Return the [X, Y] coordinate for the center point of the cell that contains the specified text.  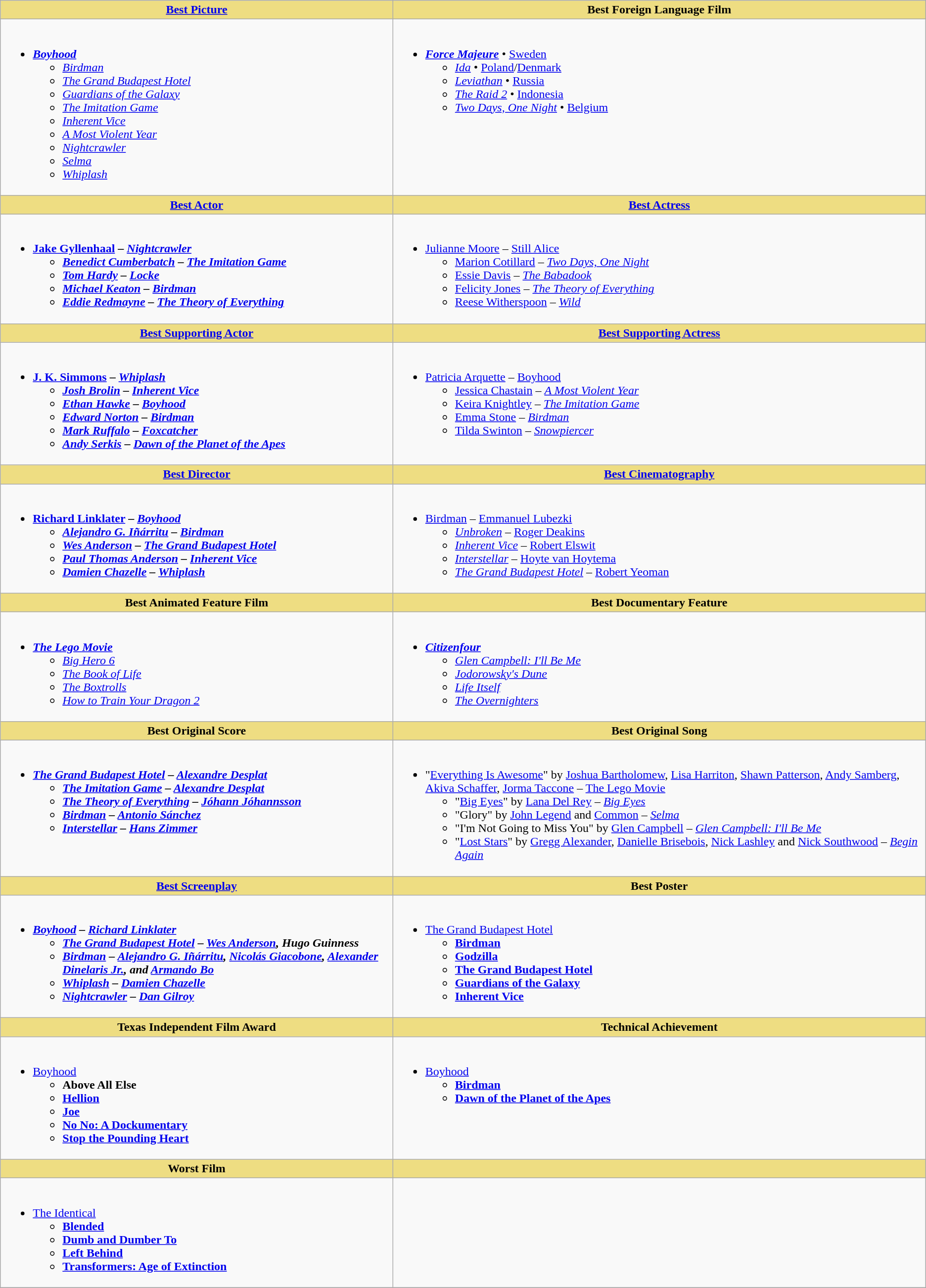
Best Poster [659, 886]
Best Picture [197, 10]
Best Animated Feature Film [197, 602]
BoyhoodBirdmanThe Grand Budapest HotelGuardians of the GalaxyThe Imitation GameInherent ViceA Most Violent YearNightcrawlerSelmaWhiplash [197, 107]
Technical Achievement [659, 1027]
Best Actress [659, 205]
BoyhoodAbove All ElseHellionJoeNo No: A DockumentaryStop the Pounding Heart [197, 1098]
Best Original Score [197, 731]
Best Supporting Actor [197, 333]
Best Cinematography [659, 474]
BoyhoodBirdmanDawn of the Planet of the Apes [659, 1098]
The Grand Budapest HotelBirdmanGodzillaThe Grand Budapest HotelGuardians of the GalaxyInherent Vice [659, 957]
The Lego MovieBig Hero 6The Book of LifeThe BoxtrollsHow to Train Your Dragon 2 [197, 667]
Texas Independent Film Award [197, 1027]
Best Actor [197, 205]
CitizenfourGlen Campbell: I'll Be MeJodorowsky's DuneLife ItselfThe Overnighters [659, 667]
Worst Film [197, 1169]
Best Screenplay [197, 886]
Best Supporting Actress [659, 333]
Patricia Arquette – BoyhoodJessica Chastain – A Most Violent YearKeira Knightley – The Imitation GameEmma Stone – BirdmanTilda Swinton – Snowpiercer [659, 404]
The IdenticalBlendedDumb and Dumber ToLeft BehindTransformers: Age of Extinction [197, 1233]
Force Majeure • SwedenIda • Poland/DenmarkLeviathan • RussiaThe Raid 2 • IndonesiaTwo Days, One Night • Belgium [659, 107]
Best Documentary Feature [659, 602]
Best Director [197, 474]
Best Original Song [659, 731]
Best Foreign Language Film [659, 10]
